Search for the cell housing the specified text and yield its [X, Y] center coordinate. 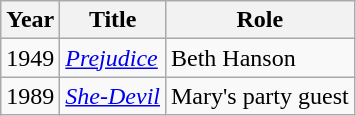
She-Devil [113, 96]
Beth Hanson [260, 58]
Role [260, 20]
1949 [30, 58]
Title [113, 20]
1989 [30, 96]
Year [30, 20]
Mary's party guest [260, 96]
Prejudice [113, 58]
